From the cell containing the given text, extract its center point as (x, y) coordinate. 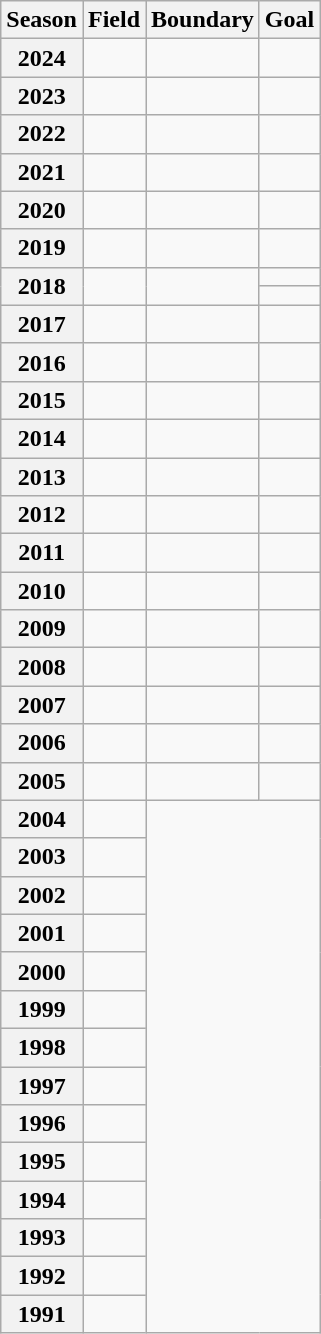
Goal (289, 20)
2012 (42, 515)
1998 (42, 1047)
2001 (42, 933)
2010 (42, 591)
1996 (42, 1124)
1997 (42, 1085)
Season (42, 20)
2011 (42, 553)
1993 (42, 1238)
2023 (42, 96)
2015 (42, 400)
2000 (42, 971)
2017 (42, 324)
2018 (42, 286)
2013 (42, 477)
1994 (42, 1200)
2008 (42, 667)
2009 (42, 629)
1999 (42, 1009)
2019 (42, 248)
1992 (42, 1276)
2004 (42, 819)
Boundary (203, 20)
2003 (42, 857)
2007 (42, 705)
Field (114, 20)
2024 (42, 58)
2016 (42, 362)
1995 (42, 1162)
2005 (42, 781)
2022 (42, 134)
2002 (42, 895)
2021 (42, 172)
2020 (42, 210)
1991 (42, 1314)
2006 (42, 743)
2014 (42, 438)
